Capture the cell that displays the provided text and extract its (x, y) central coordinate. 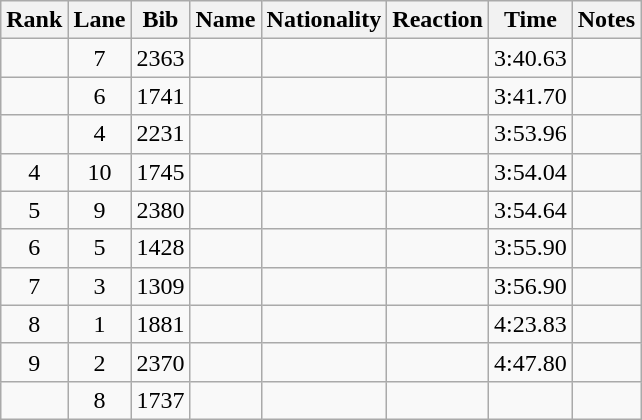
2370 (160, 362)
3:40.63 (530, 58)
Nationality (324, 20)
3 (100, 286)
Notes (606, 20)
2231 (160, 134)
3:54.64 (530, 210)
Rank (34, 20)
Reaction (438, 20)
2380 (160, 210)
1881 (160, 324)
Bib (160, 20)
2363 (160, 58)
4:23.83 (530, 324)
3:54.04 (530, 172)
Time (530, 20)
1737 (160, 400)
Lane (100, 20)
1745 (160, 172)
Name (226, 20)
1428 (160, 248)
10 (100, 172)
3:41.70 (530, 96)
3:55.90 (530, 248)
1741 (160, 96)
3:53.96 (530, 134)
1309 (160, 286)
1 (100, 324)
2 (100, 362)
4:47.80 (530, 362)
3:56.90 (530, 286)
